Provide the (x, y) coordinate of the cell's center where the given text is located.  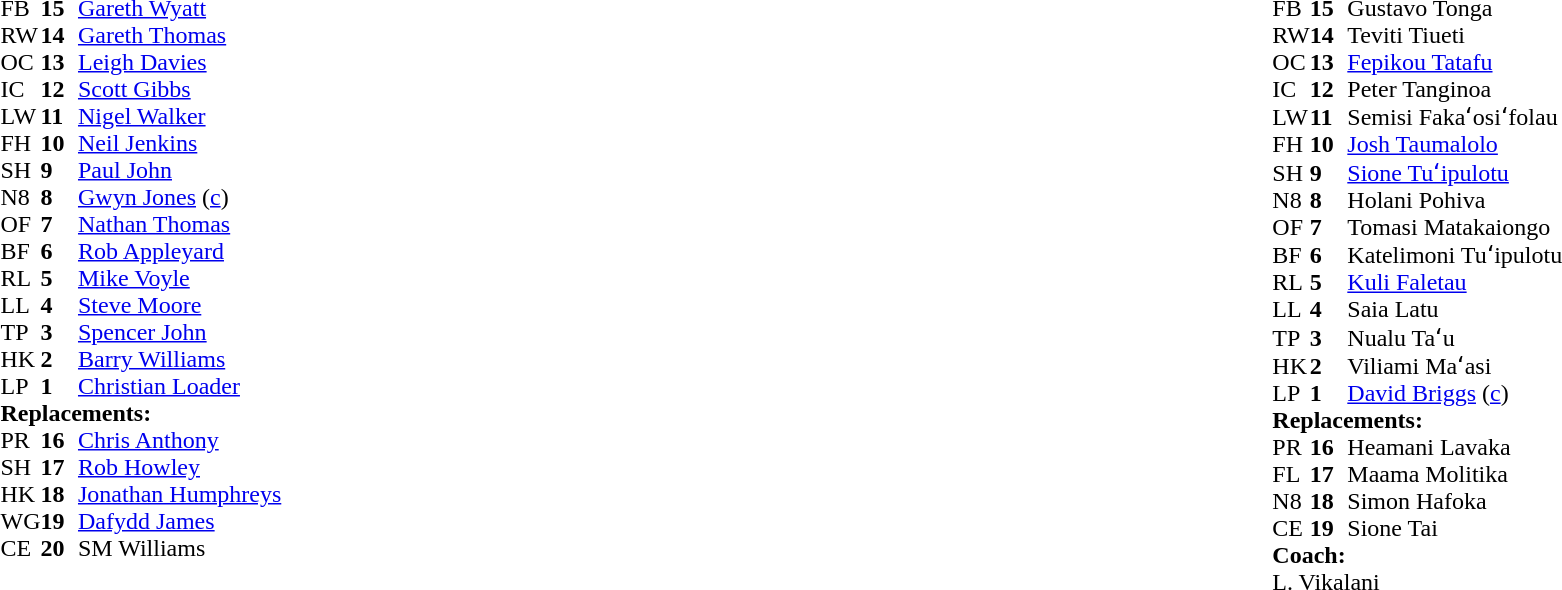
FL (1291, 474)
Gwyn Jones (c) (180, 198)
Rob Howley (180, 468)
Josh Taumalolo (1454, 144)
Nualu Taʻu (1454, 337)
Katelimoni Tuʻipulotu (1454, 254)
Rob Appleyard (180, 252)
Maama Molitika (1454, 474)
Sione Tai (1454, 528)
Simon Hafoka (1454, 502)
Leigh Davies (180, 62)
Neil Jenkins (180, 144)
Nathan Thomas (180, 224)
Tomasi Matakaiongo (1454, 228)
Semisi Fakaʻosiʻfolau (1454, 116)
Mike Voyle (180, 278)
Kuli Faletau (1454, 282)
Paul John (180, 170)
WG (20, 522)
Dafydd James (180, 522)
Nigel Walker (180, 116)
Jonathan Humphreys (180, 494)
Peter Tanginoa (1454, 90)
Sione Tuʻipulotu (1454, 172)
Barry Williams (180, 360)
Spencer John (180, 332)
Coach: (1417, 556)
Saia Latu (1454, 310)
Heamani Lavaka (1454, 448)
Fepikou Tatafu (1454, 62)
Christian Loader (180, 386)
Chris Anthony (180, 440)
Holani Pohiva (1454, 200)
Viliami Maʻasi (1454, 366)
David Briggs (c) (1454, 394)
Scott Gibbs (180, 90)
SM Williams (180, 548)
Teviti Tiueti (1454, 36)
20 (59, 548)
Gareth Thomas (180, 36)
Steve Moore (180, 306)
